Capture the cell that displays the provided text and extract its (x, y) central coordinate. 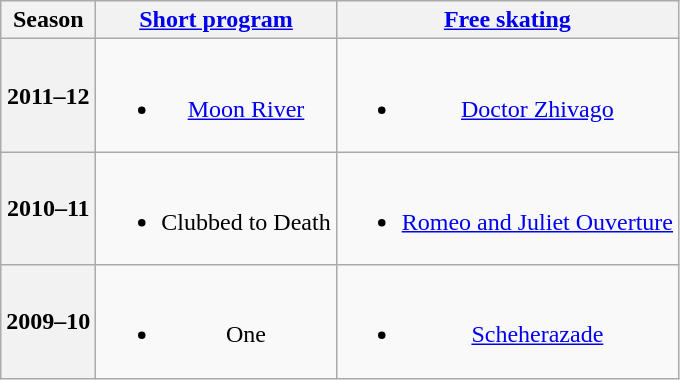
2010–11 (48, 208)
Season (48, 20)
Clubbed to Death (216, 208)
Free skating (507, 20)
One (216, 322)
Moon River (216, 96)
Doctor Zhivago (507, 96)
Scheherazade (507, 322)
2009–10 (48, 322)
Romeo and Juliet Ouverture (507, 208)
Short program (216, 20)
2011–12 (48, 96)
